Capture the cell that displays the provided text and extract its [x, y] central coordinate. 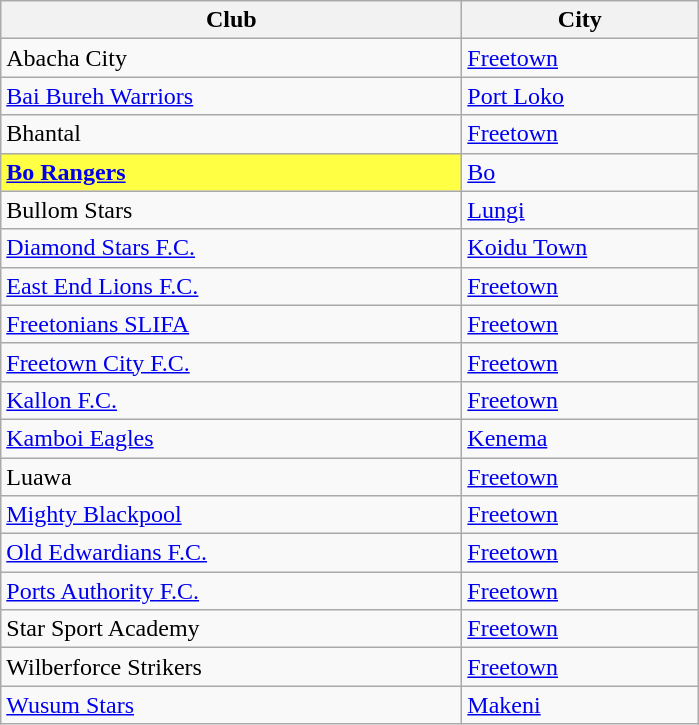
Port Loko [580, 96]
Luawa [232, 477]
Wusum Stars [232, 705]
Diamond Stars F.C. [232, 248]
Koidu Town [580, 248]
Lungi [580, 210]
Bo [580, 172]
Old Edwardians F.C. [232, 553]
East End Lions F.C. [232, 286]
Bhantal [232, 134]
Kenema [580, 438]
Star Sport Academy [232, 629]
Kamboi Eagles [232, 438]
Mighty Blackpool [232, 515]
Ports Authority F.C. [232, 591]
Freetonians SLIFA [232, 324]
Freetown City F.C. [232, 362]
Wilberforce Strikers [232, 667]
Club [232, 20]
City [580, 20]
Kallon F.C. [232, 400]
Bo Rangers [232, 172]
Bullom Stars [232, 210]
Makeni [580, 705]
Abacha City [232, 58]
Bai Bureh Warriors [232, 96]
